Scan for the cell matching the given text and deliver its [X, Y] coordinate at center. 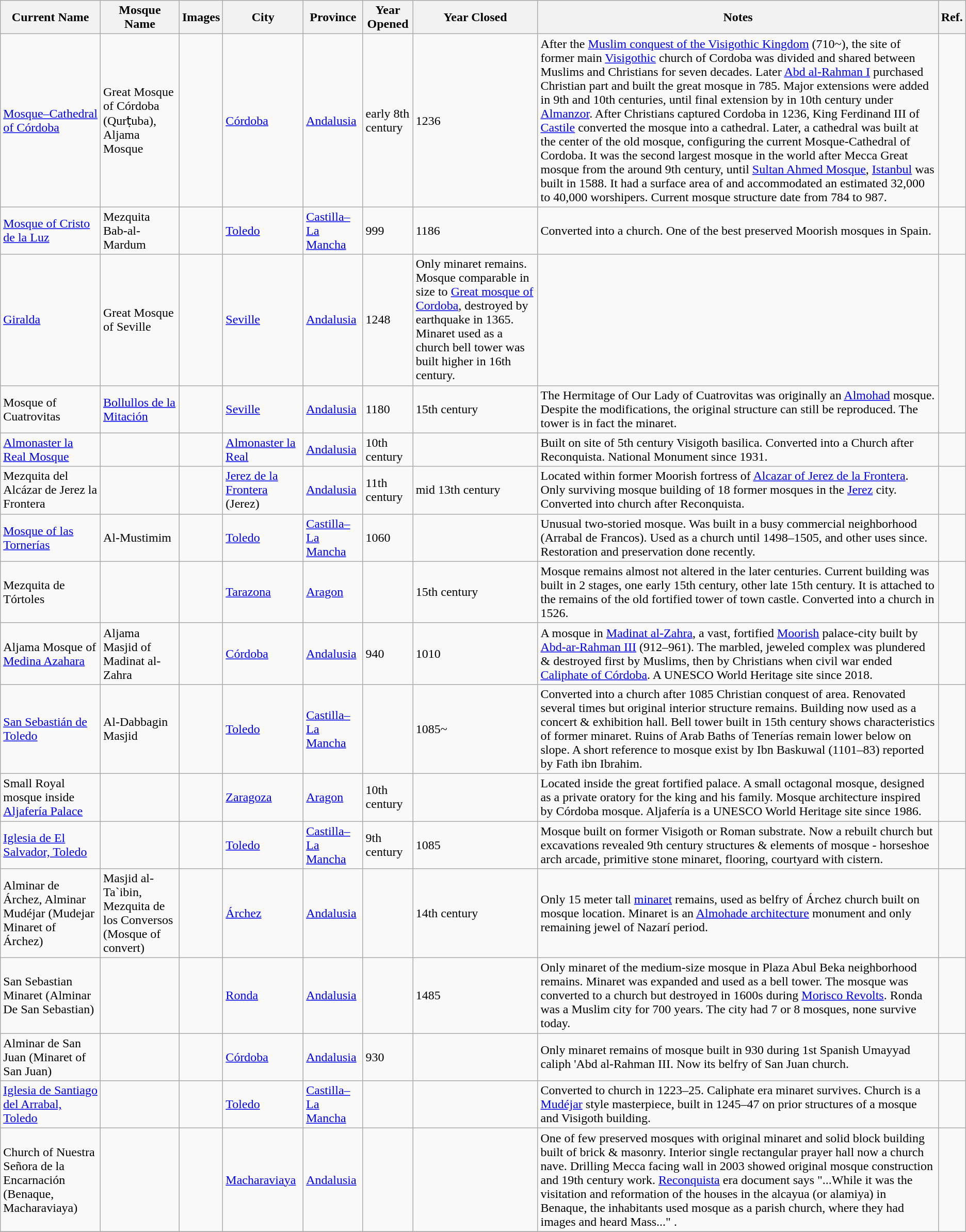
Mosque of las Tornerías [51, 538]
Macharaviaya [263, 1180]
Great Mosque of Seville [139, 320]
Alminar de Árchez, Alminar Mudéjar (Mudejar Minaret of Árchez) [51, 913]
1010 [475, 653]
Mezquita de Tórtoles [51, 592]
Only minaret remains of mosque built in 930 during 1st Spanish Umayyad caliph 'Abd al-Rahman III. Now its belfry of San Juan church. [738, 1057]
Notes [738, 18]
Zaragoza [263, 797]
14th century [475, 913]
Church of Nuestra Señora de la Encarnación (Benaque, Macharaviaya) [51, 1180]
Árchez [263, 913]
Almonaster la Real Mosque [51, 450]
City [263, 18]
Aljama Masjid of Madinat al-Zahra [139, 653]
early 8th century [388, 121]
Mosque Name [139, 18]
1180 [388, 409]
1485 [475, 996]
Built on site of 5th century Visigoth basilica. Converted into a Church after Reconquista. National Monument since 1931. [738, 450]
Converted into a church. One of the best preserved Moorish mosques in Spain. [738, 231]
San Sebastián de Toledo [51, 728]
mid 13th century [475, 490]
999 [388, 231]
9th century [388, 845]
Year Closed [475, 18]
Almonaster la Real [263, 450]
Images [201, 18]
San Sebastian Minaret (Alminar De San Sebastian) [51, 996]
Mosque of Cristo de la Luz [51, 231]
Tarazona [263, 592]
1085 [475, 845]
Alminar de San Juan (Minaret of San Juan) [51, 1057]
1085~ [475, 728]
Year Opened [388, 18]
Mosque–Cathedral of Córdoba [51, 121]
Small Royal mosque inside Aljafería Palace [51, 797]
1186 [475, 231]
Bollullos de la Mitación [139, 409]
Masjid al-Ta`ibin, Mezquita de los Conversos (Mosque of convert) [139, 913]
Iglesia de El Salvador, Toledo [51, 845]
Aljama Mosque of Medina Azahara [51, 653]
Province [333, 18]
Ref. [952, 18]
1060 [388, 538]
Iglesia de Santiago del Arrabal, Toledo [51, 1105]
930 [388, 1057]
Mezquita del Alcázar de Jerez la Frontera [51, 490]
Al-Mustimim [139, 538]
Mezquita Bab-al-Mardum [139, 231]
1236 [475, 121]
Jerez de la Frontera (Jerez) [263, 490]
11th century [388, 490]
Great Mosque of Córdoba (Qurṭuba), Aljama Mosque [139, 121]
Ronda [263, 996]
Mosque of Cuatrovitas [51, 409]
Current Name [51, 18]
Al-Dabbagin Masjid [139, 728]
1248 [388, 320]
940 [388, 653]
Giralda [51, 320]
